Scan for the cell matching the given text and deliver its (X, Y) coordinate at center. 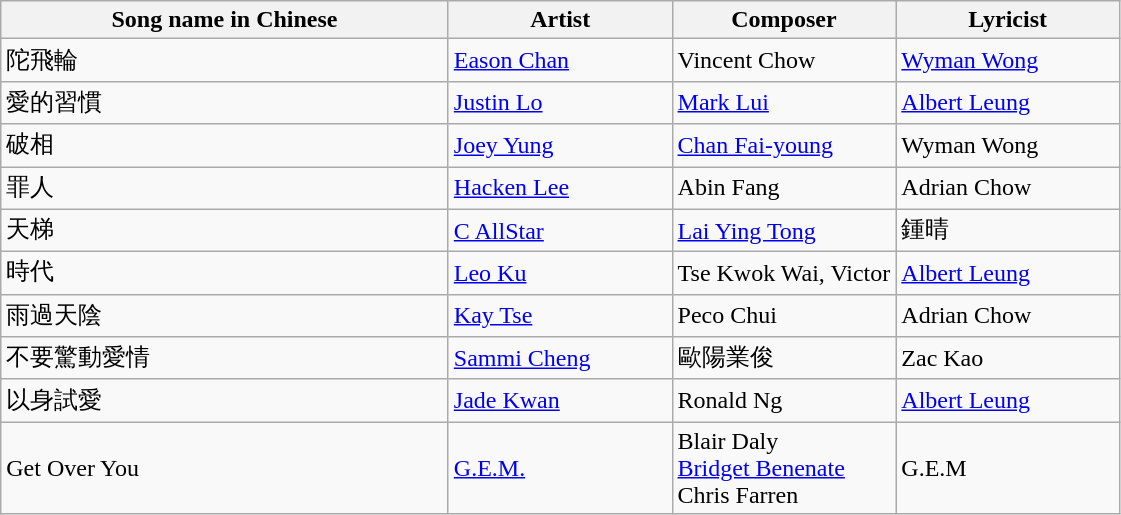
時代 (225, 274)
Get Over You (225, 468)
Vincent Chow (784, 60)
歐陽業俊 (784, 358)
不要驚動愛情 (225, 358)
雨過天陰 (225, 316)
G.E.M. (560, 468)
以身試愛 (225, 400)
Zac Kao (1008, 358)
Song name in Chinese (225, 20)
Leo Ku (560, 274)
Lyricist (1008, 20)
Eason Chan (560, 60)
Tse Kwok Wai, Victor (784, 274)
Blair DalyBridget BenenateChris Farren (784, 468)
Composer (784, 20)
Jade Kwan (560, 400)
Kay Tse (560, 316)
Lai Ying Tong (784, 230)
Artist (560, 20)
C AllStar (560, 230)
愛的習慣 (225, 102)
陀飛輪 (225, 60)
天梯 (225, 230)
鍾晴 (1008, 230)
Abin Fang (784, 188)
G.E.M (1008, 468)
Ronald Ng (784, 400)
破相 (225, 146)
Chan Fai-young (784, 146)
Sammi Cheng (560, 358)
罪人 (225, 188)
Justin Lo (560, 102)
Joey Yung (560, 146)
Hacken Lee (560, 188)
Peco Chui (784, 316)
Mark Lui (784, 102)
